Determine the (x, y) coordinate at the center of the cell enclosing the given text.  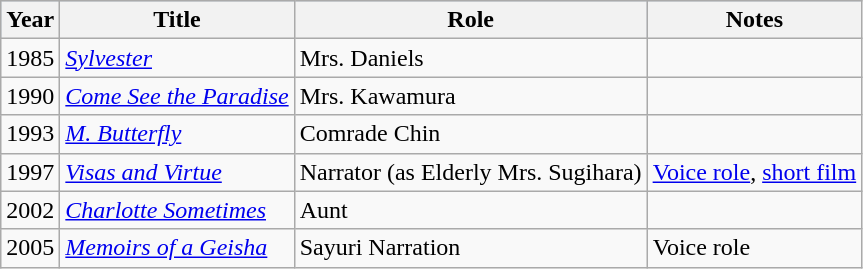
M. Butterfly (177, 134)
1997 (30, 172)
2002 (30, 210)
Memoirs of a Geisha (177, 248)
Sylvester (177, 58)
Title (177, 20)
Voice role (754, 248)
Comrade Chin (470, 134)
Year (30, 20)
Narrator (as Elderly Mrs. Sugihara) (470, 172)
Aunt (470, 210)
2005 (30, 248)
Mrs. Kawamura (470, 96)
Sayuri Narration (470, 248)
Mrs. Daniels (470, 58)
Come See the Paradise (177, 96)
Notes (754, 20)
1985 (30, 58)
Visas and Virtue (177, 172)
Role (470, 20)
Charlotte Sometimes (177, 210)
1993 (30, 134)
1990 (30, 96)
Voice role, short film (754, 172)
